Locate the cell with the specified text and output its (X, Y) center coordinate. 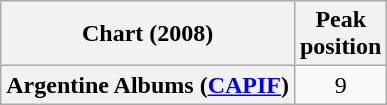
9 (340, 85)
Chart (2008) (148, 34)
Argentine Albums (CAPIF) (148, 85)
Peakposition (340, 34)
